Provide the (x, y) coordinate of the cell's center where the given text is located.  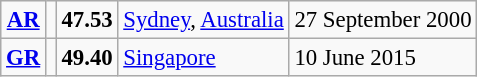
GR (24, 58)
10 June 2015 (383, 58)
Singapore (204, 58)
27 September 2000 (383, 20)
Sydney, Australia (204, 20)
49.40 (87, 58)
AR (24, 20)
47.53 (87, 20)
